Detect which cell encompasses the target text, then output its [X, Y] center coordinate. 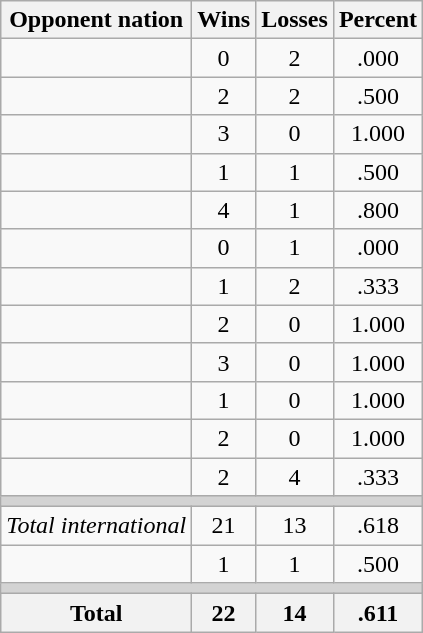
.618 [378, 526]
Total international [96, 526]
13 [295, 526]
22 [224, 613]
Opponent nation [96, 20]
Wins [224, 20]
Percent [378, 20]
21 [224, 526]
14 [295, 613]
.800 [378, 210]
Losses [295, 20]
Total [96, 613]
.611 [378, 613]
